Detect which cell encompasses the target text, then output its [x, y] center coordinate. 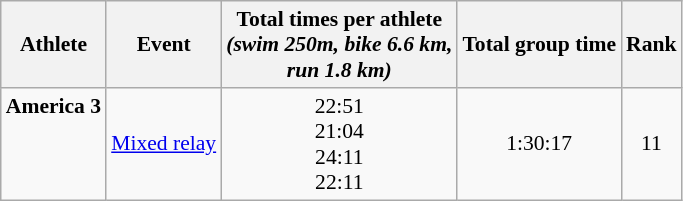
Rank [652, 44]
Total group time [539, 44]
Mixed relay [164, 144]
22:5121:0424:1122:11 [339, 144]
Event [164, 44]
Athlete [54, 44]
1:30:17 [539, 144]
America 3 [54, 144]
Total times per athlete (swim 250m, bike 6.6 km, run 1.8 km) [339, 44]
11 [652, 144]
